Provide the [X, Y] coordinate of the cell's center where the given text is located.  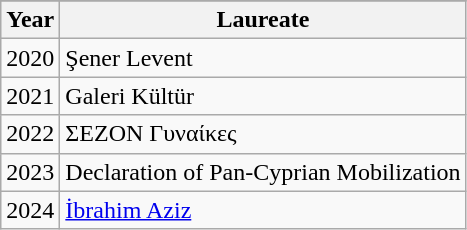
2021 [30, 96]
Year [30, 20]
Galeri Kültür [263, 96]
Şener Levent [263, 58]
ΣΕΖΟΝ Γυναίκες [263, 134]
2022 [30, 134]
2020 [30, 58]
Laureate [263, 20]
2023 [30, 172]
2024 [30, 210]
Declaration of Pan-Cyprian Mobilization [263, 172]
İbrahim Aziz [263, 210]
